Search for the cell housing the specified text and yield its [x, y] center coordinate. 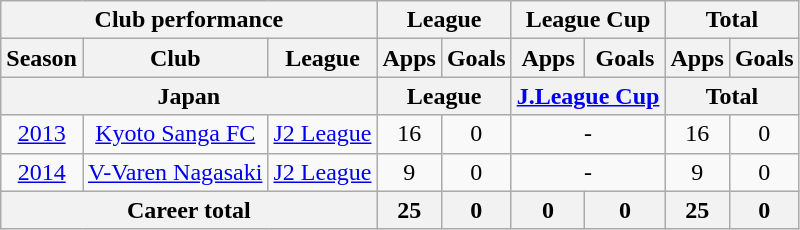
League Cup [588, 20]
Career total [189, 210]
2014 [42, 172]
J.League Cup [588, 96]
2013 [42, 134]
Japan [189, 96]
Club [174, 58]
Season [42, 58]
V-Varen Nagasaki [174, 172]
Club performance [189, 20]
Kyoto Sanga FC [174, 134]
